Provide the [X, Y] coordinate of the cell's center where the given text is located.  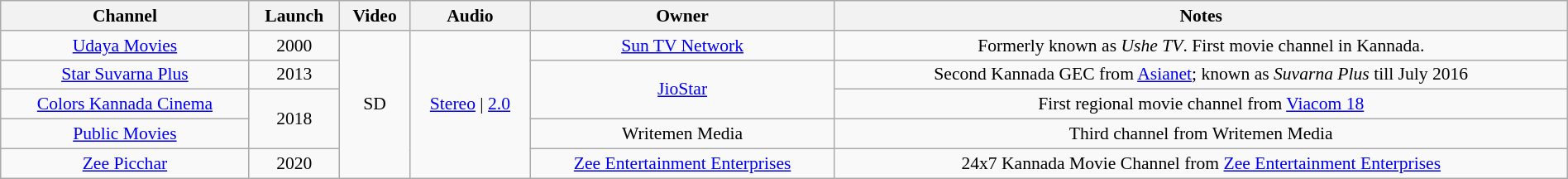
Channel [125, 16]
First regional movie channel from Viacom 18 [1201, 104]
Launch [294, 16]
2018 [294, 119]
Sun TV Network [682, 46]
Formerly known as Ushe TV. First movie channel in Kannada. [1201, 46]
Stereo | 2.0 [470, 104]
JioStar [682, 89]
2013 [294, 75]
Audio [470, 16]
Second Kannada GEC from Asianet; known as Suvarna Plus till July 2016 [1201, 75]
24x7 Kannada Movie Channel from Zee Entertainment Enterprises [1201, 163]
Udaya Movies [125, 46]
Colors Kannada Cinema [125, 104]
SD [375, 104]
Owner [682, 16]
Notes [1201, 16]
Writemen Media [682, 134]
Star Suvarna Plus [125, 75]
Public Movies [125, 134]
Video [375, 16]
Zee Picchar [125, 163]
2020 [294, 163]
Zee Entertainment Enterprises [682, 163]
Third channel from Writemen Media [1201, 134]
2000 [294, 46]
